Determine the (x, y) coordinate at the center of the cell enclosing the given text.  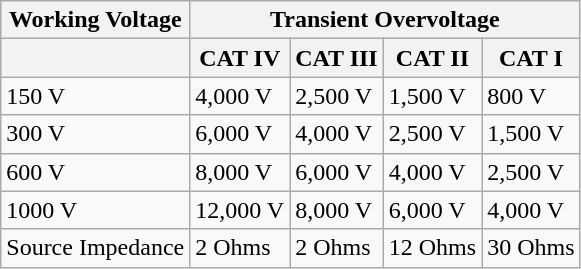
150 V (96, 96)
800 V (531, 96)
CAT IV (240, 58)
300 V (96, 134)
Source Impedance (96, 248)
12 Ohms (432, 248)
30 Ohms (531, 248)
12,000 V (240, 210)
1000 V (96, 210)
Transient Overvoltage (385, 20)
600 V (96, 172)
CAT I (531, 58)
Working Voltage (96, 20)
CAT II (432, 58)
CAT III (337, 58)
